Find where the given text appears and provide that cell's center as [x, y] coordinate. 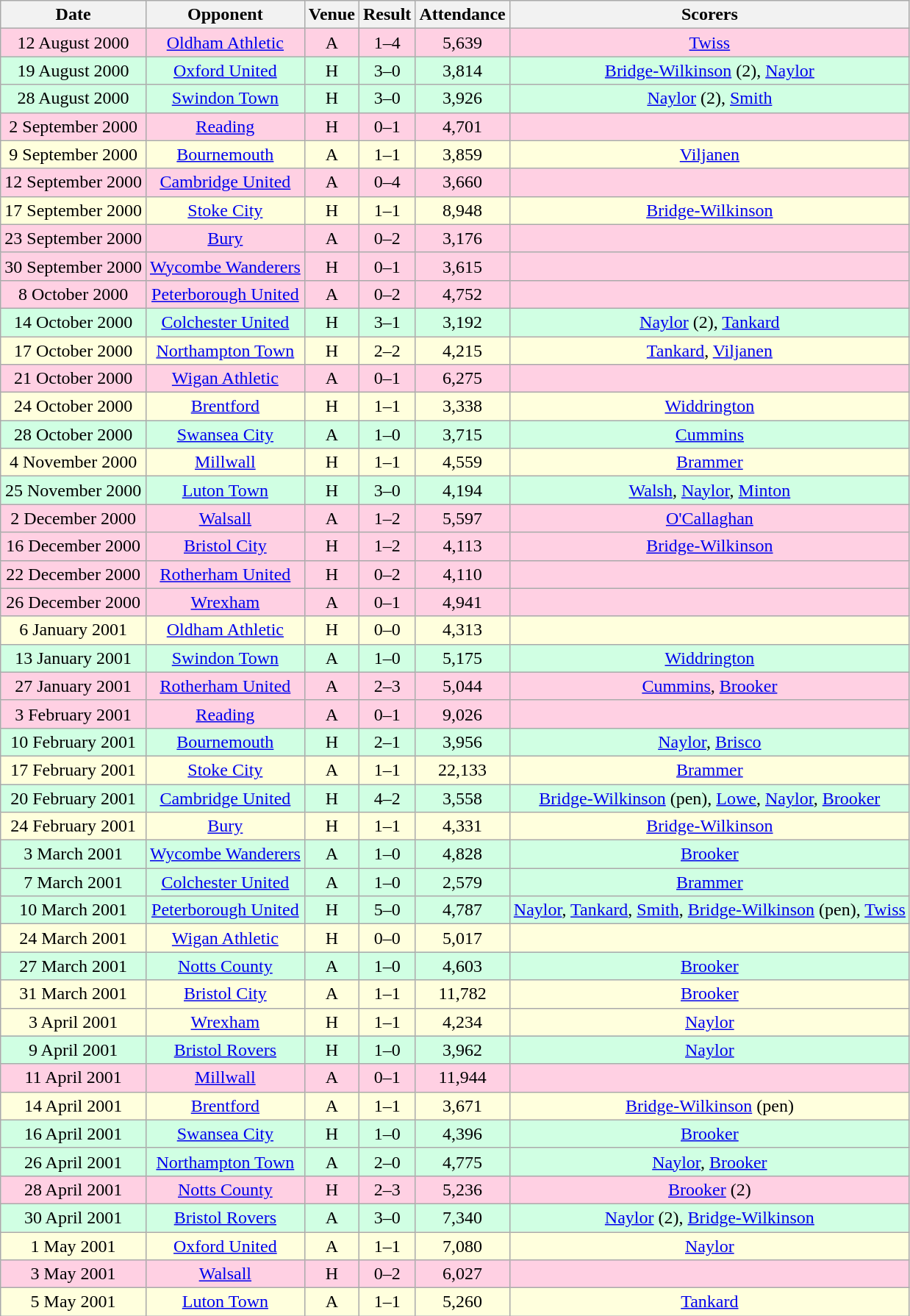
3,176 [462, 238]
9 September 2000 [74, 154]
9 April 2001 [74, 1050]
13 January 2001 [74, 658]
30 April 2001 [74, 1217]
4,113 [462, 546]
4,194 [462, 490]
26 April 2001 [74, 1162]
20 February 2001 [74, 798]
4,234 [462, 1022]
25 November 2000 [74, 490]
30 September 2000 [74, 266]
3 March 2001 [74, 854]
4,828 [462, 854]
4,941 [462, 602]
7,080 [462, 1246]
Brooker (2) [709, 1190]
17 February 2001 [74, 770]
8 October 2000 [74, 294]
3,338 [462, 407]
Naylor (2), Smith [709, 99]
28 April 2001 [74, 1190]
8,948 [462, 210]
4,110 [462, 574]
1–4 [387, 43]
Bridge-Wilkinson (pen) [709, 1106]
Viljanen [709, 154]
O'Callaghan [709, 518]
Venue [332, 15]
26 December 2000 [74, 602]
16 April 2001 [74, 1134]
4 November 2000 [74, 462]
3,715 [462, 435]
4,559 [462, 462]
Result [387, 15]
3 May 2001 [74, 1274]
11 April 2001 [74, 1078]
2 September 2000 [74, 126]
Attendance [462, 15]
0–4 [387, 182]
5,175 [462, 658]
2–2 [387, 351]
12 September 2000 [74, 182]
Date [74, 15]
Twiss [709, 43]
27 March 2001 [74, 966]
5,260 [462, 1302]
22 December 2000 [74, 574]
4,215 [462, 351]
3 February 2001 [74, 714]
22,133 [462, 770]
9,026 [462, 714]
2 December 2000 [74, 518]
14 April 2001 [74, 1106]
4,603 [462, 966]
2–1 [387, 742]
11,944 [462, 1078]
14 October 2000 [74, 322]
4,787 [462, 910]
5,639 [462, 43]
Scorers [709, 15]
7,340 [462, 1217]
Tankard, Viljanen [709, 351]
7 March 2001 [74, 882]
3,192 [462, 322]
17 October 2000 [74, 351]
6 January 2001 [74, 630]
3,956 [462, 742]
3,859 [462, 154]
19 August 2000 [74, 71]
Naylor, Brisco [709, 742]
5 May 2001 [74, 1302]
6,027 [462, 1274]
Naylor, Brooker [709, 1162]
5,597 [462, 518]
27 January 2001 [74, 686]
28 October 2000 [74, 435]
21 October 2000 [74, 379]
24 October 2000 [74, 407]
5,017 [462, 938]
Tankard [709, 1302]
28 August 2000 [74, 99]
12 August 2000 [74, 43]
4,331 [462, 826]
24 March 2001 [74, 938]
Naylor (2), Bridge-Wilkinson [709, 1217]
6,275 [462, 379]
24 February 2001 [74, 826]
5,044 [462, 686]
4,752 [462, 294]
2–0 [387, 1162]
Bridge-Wilkinson (pen), Lowe, Naylor, Brooker [709, 798]
3,671 [462, 1106]
Cummins [709, 435]
Bridge-Wilkinson (2), Naylor [709, 71]
Walsh, Naylor, Minton [709, 490]
3,814 [462, 71]
Cummins, Brooker [709, 686]
3,962 [462, 1050]
11,782 [462, 994]
4,396 [462, 1134]
3 April 2001 [74, 1022]
4,775 [462, 1162]
3,558 [462, 798]
3,926 [462, 99]
17 September 2000 [74, 210]
3,615 [462, 266]
5–0 [387, 910]
16 December 2000 [74, 546]
3,660 [462, 182]
2,579 [462, 882]
10 February 2001 [74, 742]
4,701 [462, 126]
Naylor (2), Tankard [709, 322]
4,313 [462, 630]
1 May 2001 [74, 1246]
3–1 [387, 322]
Opponent [225, 15]
10 March 2001 [74, 910]
4–2 [387, 798]
Naylor, Tankard, Smith, Bridge-Wilkinson (pen), Twiss [709, 910]
5,236 [462, 1190]
31 March 2001 [74, 994]
23 September 2000 [74, 238]
